From the cell containing the given text, extract its center point as [X, Y] coordinate. 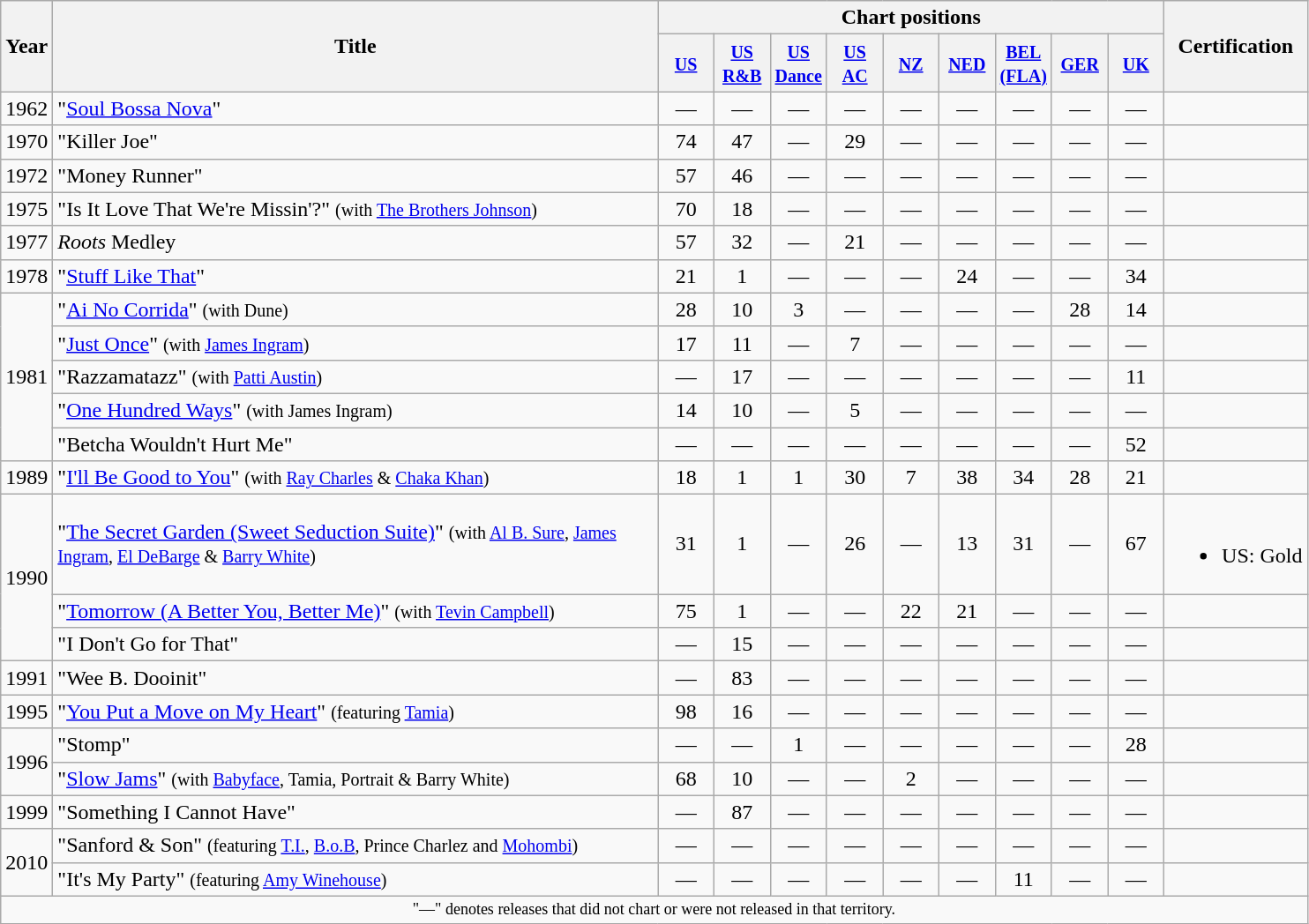
52 [1136, 443]
"Ai No Corrida" (with Dune) [355, 309]
"Something I Cannot Have" [355, 812]
"Stomp" [355, 745]
"Betcha Wouldn't Hurt Me" [355, 443]
1989 [26, 478]
BEL(FLA) [1023, 63]
1995 [26, 712]
24 [968, 276]
38 [968, 478]
US [686, 63]
75 [686, 611]
"Soul Bossa Nova" [355, 108]
USR&B [742, 63]
26 [855, 545]
NED [968, 63]
Chart positions [911, 18]
"Razzamatazz" (with Patti Austin) [355, 376]
1999 [26, 812]
"You Put a Move on My Heart" (featuring Tamia) [355, 712]
US: Gold [1236, 545]
"Stuff Like That" [355, 276]
GER [1080, 63]
"—" denotes releases that did not chart or were not released in that territory. [654, 910]
2010 [26, 862]
46 [742, 175]
"The Secret Garden (Sweet Seduction Suite)" (with Al B. Sure, James Ingram, El DeBarge & Barry White) [355, 545]
83 [742, 678]
15 [742, 645]
"I'll Be Good to You" (with Ray Charles & Chaka Khan) [355, 478]
Roots Medley [355, 242]
32 [742, 242]
29 [855, 142]
1990 [26, 578]
98 [686, 712]
Certification [1236, 46]
"Is It Love That We're Missin'?" (with The Brothers Johnson) [355, 209]
1970 [26, 142]
US Dance [798, 63]
30 [855, 478]
68 [686, 779]
47 [742, 142]
"Money Runner" [355, 175]
"Killer Joe" [355, 142]
74 [686, 142]
1991 [26, 678]
"It's My Party" (featuring Amy Winehouse) [355, 879]
1981 [26, 376]
13 [968, 545]
Title [355, 46]
"One Hundred Ways" (with James Ingram) [355, 410]
1962 [26, 108]
US AC [855, 63]
3 [798, 309]
1977 [26, 242]
"I Don't Go for That" [355, 645]
"Sanford & Son" (featuring T.I., B.o.B, Prince Charlez and Mohombi) [355, 846]
2 [911, 779]
1996 [26, 762]
UK [1136, 63]
1978 [26, 276]
70 [686, 209]
16 [742, 712]
"Tomorrow (A Better You, Better Me)" (with Tevin Campbell) [355, 611]
22 [911, 611]
1975 [26, 209]
Year [26, 46]
1972 [26, 175]
67 [1136, 545]
"Slow Jams" (with Babyface, Tamia, Portrait & Barry White) [355, 779]
5 [855, 410]
NZ [911, 63]
87 [742, 812]
"Wee B. Dooinit" [355, 678]
"Just Once" (with James Ingram) [355, 343]
